Provide the [X, Y] coordinate of the cell's center where the given text is located.  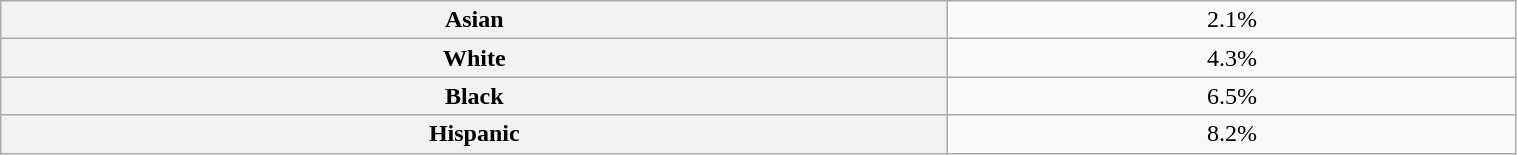
4.3% [1232, 58]
White [474, 58]
6.5% [1232, 96]
Asian [474, 20]
Hispanic [474, 134]
2.1% [1232, 20]
8.2% [1232, 134]
Black [474, 96]
